From the cell containing the given text, extract its center point as [X, Y] coordinate. 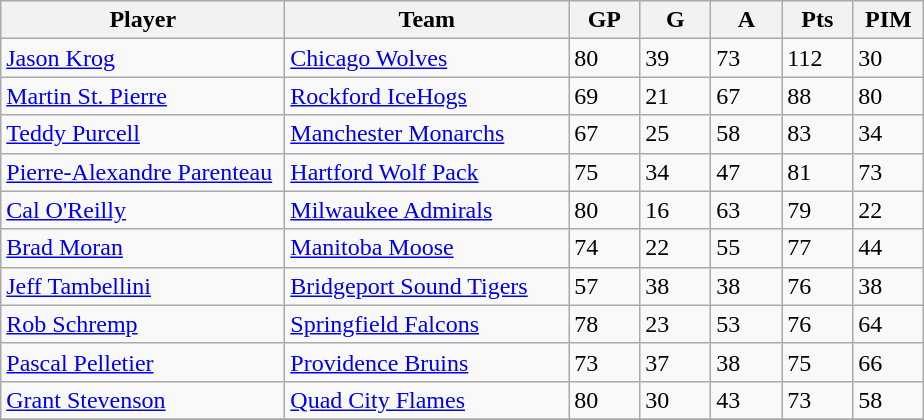
78 [604, 324]
Cal O'Reilly [143, 210]
64 [888, 324]
A [746, 20]
Bridgeport Sound Tigers [427, 286]
Teddy Purcell [143, 134]
Player [143, 20]
Rockford IceHogs [427, 96]
Grant Stevenson [143, 400]
Chicago Wolves [427, 58]
Pierre-Alexandre Parenteau [143, 172]
21 [676, 96]
Rob Schremp [143, 324]
55 [746, 248]
43 [746, 400]
81 [818, 172]
112 [818, 58]
44 [888, 248]
69 [604, 96]
Pts [818, 20]
23 [676, 324]
Milwaukee Admirals [427, 210]
Martin St. Pierre [143, 96]
47 [746, 172]
PIM [888, 20]
Manitoba Moose [427, 248]
57 [604, 286]
Brad Moran [143, 248]
Team [427, 20]
88 [818, 96]
Providence Bruins [427, 362]
Jason Krog [143, 58]
74 [604, 248]
25 [676, 134]
GP [604, 20]
Jeff Tambellini [143, 286]
39 [676, 58]
Manchester Monarchs [427, 134]
79 [818, 210]
77 [818, 248]
53 [746, 324]
Hartford Wolf Pack [427, 172]
16 [676, 210]
66 [888, 362]
63 [746, 210]
Pascal Pelletier [143, 362]
Springfield Falcons [427, 324]
Quad City Flames [427, 400]
83 [818, 134]
37 [676, 362]
G [676, 20]
